Determine the (x, y) coordinate at the center of the cell enclosing the given text.  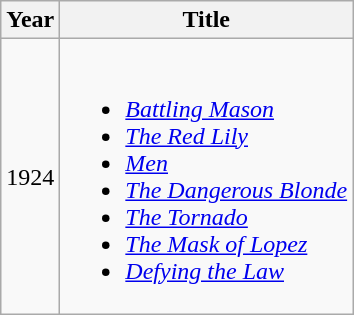
Battling MasonThe Red LilyMenThe Dangerous BlondeThe TornadoThe Mask of LopezDefying the Law (206, 176)
Title (206, 20)
Year (30, 20)
1924 (30, 176)
